Search for the cell housing the specified text and yield its [X, Y] center coordinate. 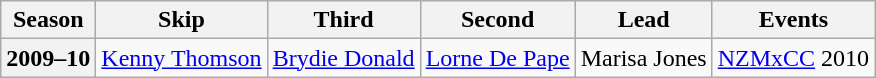
Season [48, 20]
Lead [644, 20]
Marisa Jones [644, 58]
Brydie Donald [344, 58]
Lorne De Pape [498, 58]
Kenny Thomson [182, 58]
2009–10 [48, 58]
Events [793, 20]
Second [498, 20]
NZMxCC 2010 [793, 58]
Skip [182, 20]
Third [344, 20]
